Scan for the cell matching the given text and deliver its (X, Y) coordinate at center. 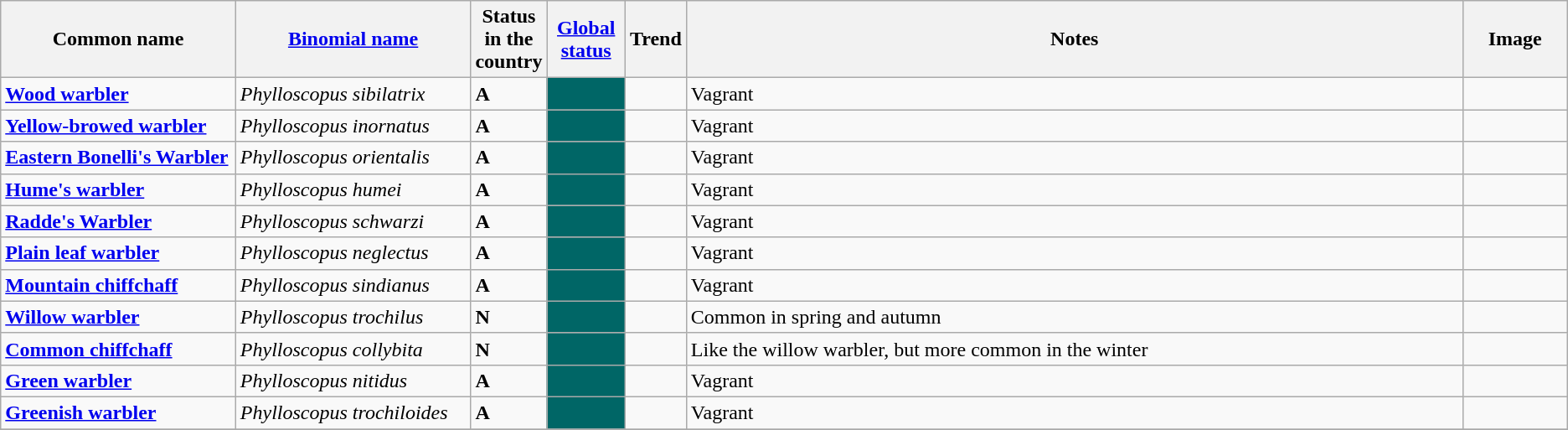
Common name (119, 39)
Image (1514, 39)
Hume's warbler (119, 189)
Phylloscopus collybita (353, 349)
Mountain chiffchaff (119, 285)
Greenish warbler (119, 412)
Phylloscopus humei (353, 189)
Trend (655, 39)
Binomial name (353, 39)
Wood warbler (119, 94)
Common chiffchaff (119, 349)
Eastern Bonelli's Warbler (119, 158)
Phylloscopus trochiloides (353, 412)
Plain leaf warbler (119, 253)
Willow warbler (119, 317)
Phylloscopus nitidus (353, 381)
Common in spring and autumn (1074, 317)
Phylloscopus sibilatrix (353, 94)
Phylloscopus schwarzi (353, 221)
Global status (586, 39)
Phylloscopus sindianus (353, 285)
Green warbler (119, 381)
Phylloscopus orientalis (353, 158)
Radde's Warbler (119, 221)
Like the willow warbler, but more common in the winter (1074, 349)
Phylloscopus trochilus (353, 317)
Phylloscopus neglectus (353, 253)
Notes (1074, 39)
Phylloscopus inornatus (353, 126)
Yellow-browed warbler (119, 126)
Status in the country (509, 39)
